Return [x, y] of the center of cell containing provided text 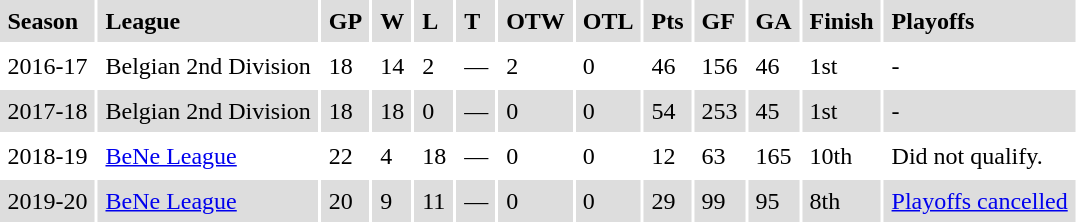
T [476, 21]
Playoffs cancelled [980, 201]
95 [774, 201]
GF [720, 21]
2019-20 [48, 201]
W [392, 21]
156 [720, 66]
22 [345, 156]
9 [392, 201]
29 [668, 201]
11 [434, 201]
League [208, 21]
165 [774, 156]
GA [774, 21]
OTL [608, 21]
14 [392, 66]
Finish [842, 21]
99 [720, 201]
54 [668, 111]
Playoffs [980, 21]
8th [842, 201]
253 [720, 111]
4 [392, 156]
12 [668, 156]
2018-19 [48, 156]
L [434, 21]
GP [345, 21]
10th [842, 156]
Season [48, 21]
Did not qualify. [980, 156]
2017-18 [48, 111]
20 [345, 201]
2016-17 [48, 66]
45 [774, 111]
63 [720, 156]
Pts [668, 21]
OTW [536, 21]
